Locate the cell with the specified text and output its [X, Y] center coordinate. 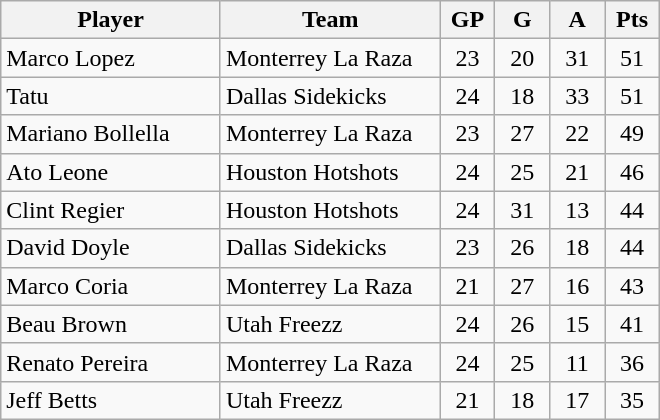
Mariano Bollella [111, 134]
G [522, 20]
22 [578, 134]
16 [578, 286]
Renato Pereira [111, 362]
17 [578, 400]
Beau Brown [111, 324]
David Doyle [111, 248]
33 [578, 96]
41 [632, 324]
35 [632, 400]
11 [578, 362]
Tatu [111, 96]
A [578, 20]
49 [632, 134]
Pts [632, 20]
Player [111, 20]
46 [632, 172]
15 [578, 324]
43 [632, 286]
36 [632, 362]
Marco Lopez [111, 58]
Marco Coria [111, 286]
GP [468, 20]
Team [330, 20]
20 [522, 58]
Clint Regier [111, 210]
Ato Leone [111, 172]
13 [578, 210]
Jeff Betts [111, 400]
